For the text-containing cell, return its midpoint in (X, Y) coordinate format. 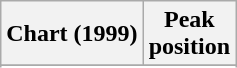
Peakposition (189, 34)
Chart (1999) (72, 34)
